Capture the cell that displays the provided text and extract its (x, y) central coordinate. 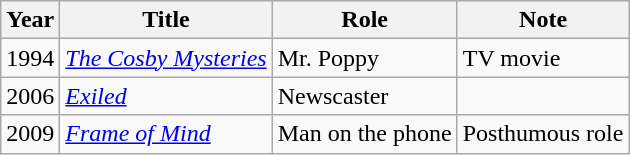
Posthumous role (543, 134)
Exiled (166, 96)
Note (543, 20)
Role (364, 20)
2006 (30, 96)
Mr. Poppy (364, 58)
Newscaster (364, 96)
1994 (30, 58)
TV movie (543, 58)
Man on the phone (364, 134)
The Cosby Mysteries (166, 58)
Year (30, 20)
Title (166, 20)
2009 (30, 134)
Frame of Mind (166, 134)
